Determine the (X, Y) coordinate at the center of the cell enclosing the given text.  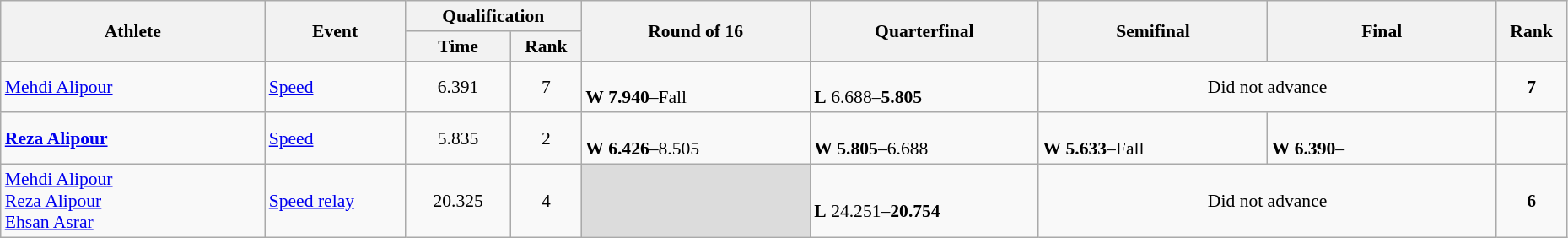
6 (1532, 201)
Reza Alipour (133, 138)
W 7.940–Fall (695, 86)
20.325 (459, 201)
W 6.426–8.505 (695, 138)
Mehdi AlipourReza AlipourEhsan Asrar (133, 201)
L 24.251–20.754 (924, 201)
Final (1382, 30)
6.391 (459, 86)
Time (459, 46)
Qualification (494, 16)
4 (547, 201)
Round of 16 (695, 30)
Event (336, 30)
Speed relay (336, 201)
Mehdi Alipour (133, 86)
W 5.805–6.688 (924, 138)
2 (547, 138)
L 6.688–5.805 (924, 86)
W 6.390– (1382, 138)
W 5.633–Fall (1152, 138)
Quarterfinal (924, 30)
Semifinal (1152, 30)
5.835 (459, 138)
Athlete (133, 30)
